Search for the cell housing the specified text and yield its (X, Y) center coordinate. 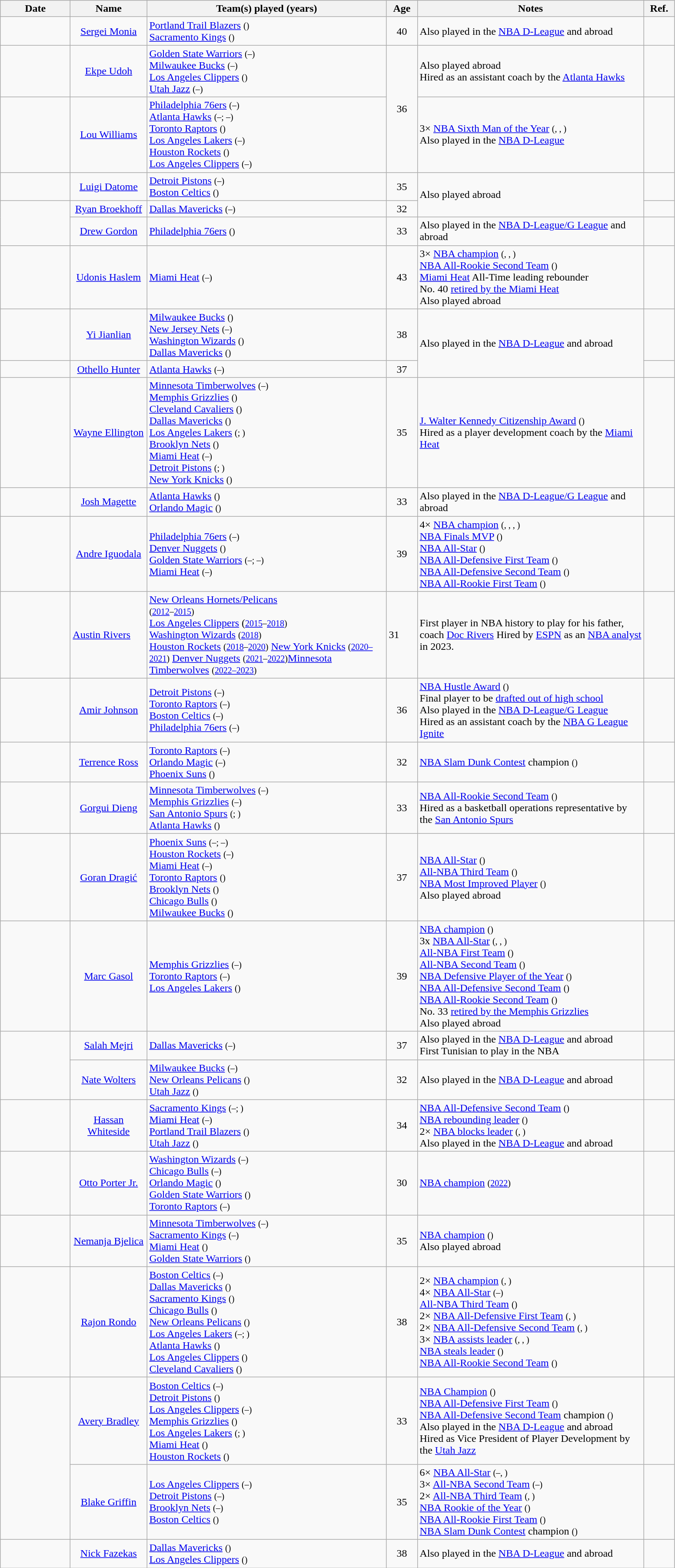
Josh Magette (109, 502)
Team(s) played (years) (267, 9)
Los Angeles Clippers (–)Detroit Pistons (–)Brooklyn Nets (–)Boston Celtics () (267, 1501)
Also played abroad (530, 195)
Philadelphia 76ers () (267, 231)
Othello Hunter (109, 369)
Udonis Haslem (109, 277)
Philadelphia 76ers (–)Denver Nuggets ()Golden State Warriors (–; –)Miami Heat (–) (267, 553)
Luigi Datome (109, 186)
NBA champion ()Also played abroad (530, 1240)
Avery Bradley (109, 1421)
J. Walter Kennedy Citizenship Award ()Hired as a player development coach by the Miami Heat (530, 432)
Atlanta Hawks ()Orlando Magic () (267, 502)
Boston Celtics (–)Detroit Pistons ()Los Angeles Clippers (–)Memphis Grizzlies ()Los Angeles Lakers (; )Miami Heat ()Houston Rockets () (267, 1421)
3× NBA champion (, , )NBA All-Rookie Second Team ()Miami Heat All-Time leading rebounderNo. 40 retired by the Miami HeatAlso played abroad (530, 277)
Dallas Mavericks ()Los Angeles Clippers () (267, 1554)
4× NBA champion (, , , )NBA Finals MVP ()NBA All-Star ()NBA All-Defensive First Team ()NBA All-Defensive Second Team ()NBA All-Rookie First Team () (530, 553)
Andre Iguodala (109, 553)
Nemanja Bjelica (109, 1240)
Wayne Ellington (109, 432)
Toronto Raptors (–)Orlando Magic (–)Phoenix Suns () (267, 762)
Memphis Grizzlies (–)Toronto Raptors (–)Los Angeles Lakers () (267, 976)
Ref. (659, 9)
Salah Mejri (109, 1046)
Golden State Warriors (–)Milwaukee Bucks (–)Los Angeles Clippers ()Utah Jazz (–) (267, 71)
Phoenix Suns (–; –)Houston Rockets (–)Miami Heat (–)Toronto Raptors ()Brooklyn Nets ()Chicago Bulls ()Milwaukee Bucks () (267, 877)
Gorgui Dieng (109, 808)
Detroit Pistons (–)Boston Celtics () (267, 186)
Detroit Pistons (–)Toronto Raptors (–)Boston Celtics (–)Philadelphia 76ers (–) (267, 710)
Minnesota Timberwolves (–)Sacramento Kings (–)Miami Heat ()Golden State Warriors () (267, 1240)
Name (109, 9)
Atlanta Hawks (–) (267, 369)
Marc Gasol (109, 976)
Austin Rivers (109, 635)
Nate Wolters (109, 1080)
34 (402, 1126)
Also played in the NBA D-League and abroadFirst Tunisian to play in the NBA (530, 1046)
Miami Heat (–) (267, 277)
Ekpe Udoh (109, 71)
Milwaukee Bucks (–)New Orleans Pelicans ()Utah Jazz () (267, 1080)
Otto Porter Jr. (109, 1183)
30 (402, 1183)
Minnesota Timberwolves (–)Memphis Grizzlies (–)San Antonio Spurs (; )Atlanta Hawks () (267, 808)
Goran Dragić (109, 877)
Portland Trail Blazers ()Sacramento Kings () (267, 31)
Ryan Broekhoff (109, 209)
NBA Slam Dunk Contest champion () (530, 762)
First player in NBA history to play for his father, coach Doc Rivers Hired by ESPN as an NBA analyst in 2023. (530, 635)
Drew Gordon (109, 231)
NBA All-Rookie Second Team ()Hired as a basketball operations representative by the San Antonio Spurs (530, 808)
Also played abroadHired as an assistant coach by the Atlanta Hawks (530, 71)
Blake Griffin (109, 1501)
Washington Wizards (–)Chicago Bulls (–)Orlando Magic ()Golden State Warriors ()Toronto Raptors (–) (267, 1183)
Philadelphia 76ers (–)Atlanta Hawks (–; –)Toronto Raptors ()Los Angeles Lakers (–)Houston Rockets ()Los Angeles Clippers (–) (267, 135)
Milwaukee Bucks ()New Jersey Nets (–)Washington Wizards ()Dallas Mavericks () (267, 335)
43 (402, 277)
Notes (530, 9)
NBA champion (2022) (530, 1183)
Age (402, 9)
Hassan Whiteside (109, 1126)
Sacramento Kings (–; )Miami Heat (–)Portland Trail Blazers ()Utah Jazz () (267, 1126)
31 (402, 635)
Yi Jianlian (109, 335)
Date (36, 9)
40 (402, 31)
Lou Williams (109, 135)
3× NBA Sixth Man of the Year (, , )Also played in the NBA D-League (530, 135)
Amir Johnson (109, 710)
NBA All-Defensive Second Team ()NBA rebounding leader ()2× NBA blocks leader (, )Also played in the NBA D-League and abroad (530, 1126)
NBA All-Star ()All-NBA Third Team ()NBA Most Improved Player ()Also played abroad (530, 877)
Rajon Rondo (109, 1322)
Nick Fazekas (109, 1554)
Sergei Monia (109, 31)
Terrence Ross (109, 762)
